Output the [x, y] coordinate of the center of the cell containing the given text.  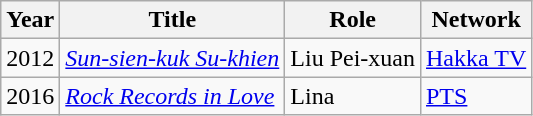
Rock Records in Love [172, 96]
Sun-sien-kuk Su-khien [172, 58]
PTS [476, 96]
Lina [353, 96]
Role [353, 20]
Hakka TV [476, 58]
2016 [30, 96]
Network [476, 20]
Year [30, 20]
2012 [30, 58]
Title [172, 20]
Liu Pei-xuan [353, 58]
